Extract the (X, Y) coordinate from the center of the cell holding the provided text.  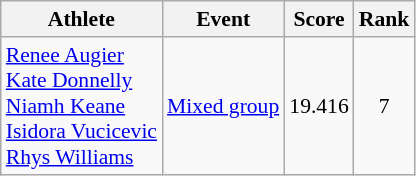
Renee AugierKate DonnellyNiamh KeaneIsidora VucicevicRhys Williams (82, 106)
Mixed group (223, 106)
Event (223, 19)
19.416 (318, 106)
7 (384, 106)
Rank (384, 19)
Athlete (82, 19)
Score (318, 19)
